Scan for the cell matching the given text and deliver its (x, y) coordinate at center. 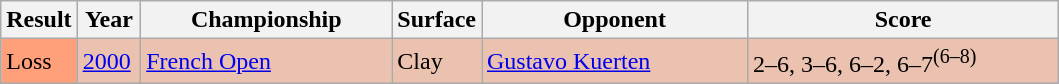
French Open (266, 62)
Opponent (615, 20)
Gustavo Kuerten (615, 62)
2–6, 3–6, 6–2, 6–7(6–8) (904, 62)
Score (904, 20)
2000 (109, 62)
Championship (266, 20)
Year (109, 20)
Loss (39, 62)
Clay (437, 62)
Surface (437, 20)
Result (39, 20)
